Locate the cell with the specified text and output its (x, y) center coordinate. 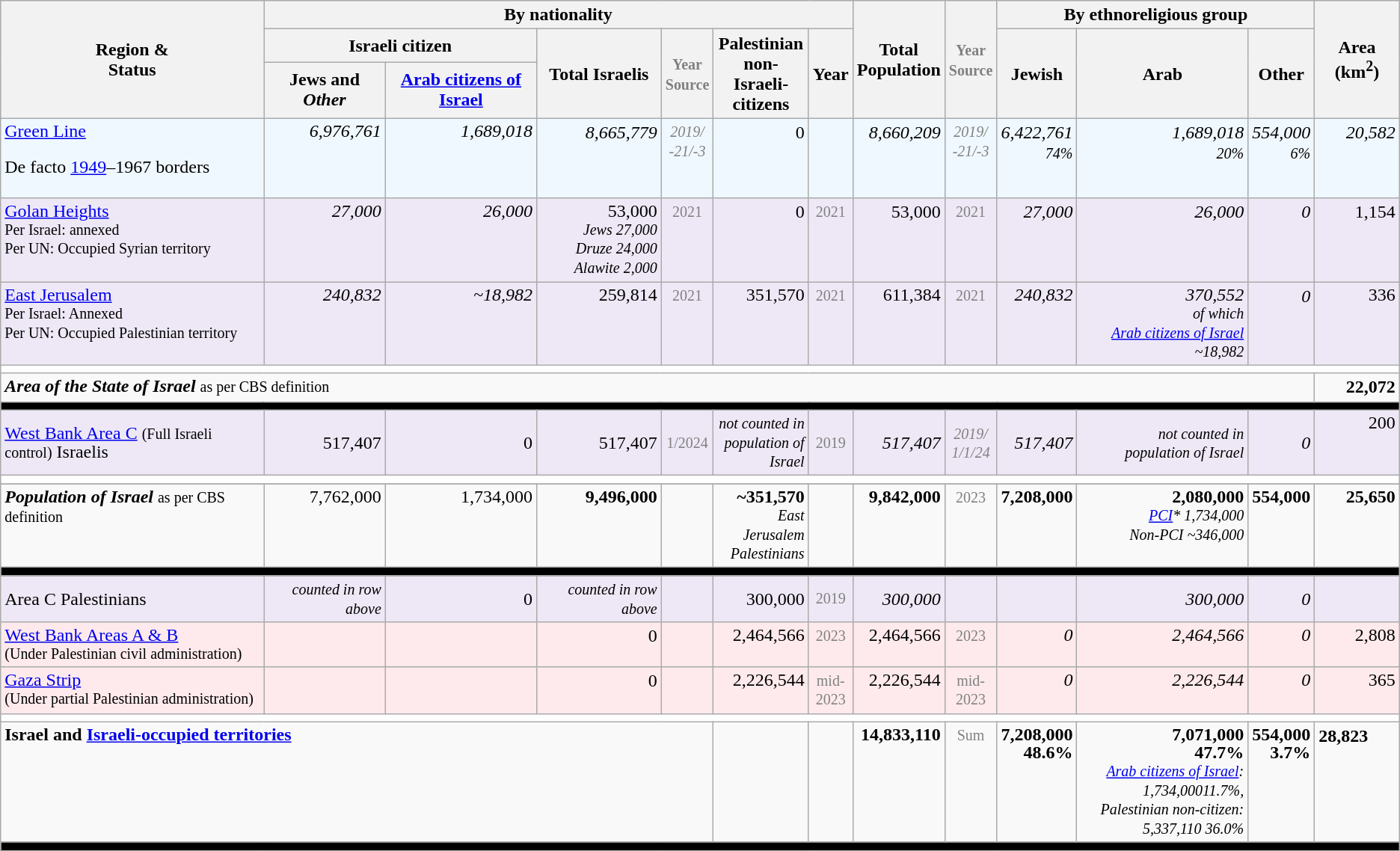
6,422,76174% (1037, 159)
Arab citizens of Israel (461, 90)
200 (1357, 443)
2,808 (1357, 645)
351,570 (761, 323)
9,496,000 (600, 526)
not counted inpopulation of Israel (1162, 443)
7,762,000 (325, 526)
8,665,779 (600, 159)
Population of Israel as per CBS definition (132, 526)
9,842,000 (899, 526)
not counted in population of Israel (761, 443)
Year (830, 73)
1,734,000 (461, 526)
1,689,018 (461, 159)
Area of the State of Israel as per CBS definition (658, 387)
25,650 (1357, 526)
West Bank Areas A & B(Under Palestinian civil administration) (132, 645)
East JerusalemPer Israel: AnnexedPer UN: Occupied Palestinian territory (132, 323)
2019/1/1/24 (971, 443)
Region &Status (132, 60)
Other (1282, 73)
1/2024 (687, 443)
53,000 (899, 240)
Green LineDe facto 1949–1967 borders (132, 159)
7,208,000 (1037, 526)
7,208,00048.6% (1037, 782)
336 (1357, 323)
Gaza Strip(Under partial Palestinian administration) (132, 690)
28,823 (1357, 782)
611,384 (899, 323)
By ethnoreligious group (1156, 15)
Area (km2) (1357, 60)
259,814 (600, 323)
Total Israelis (600, 73)
554,0006% (1282, 159)
554,000 (1282, 526)
Israel and Israeli-occupied territories (357, 782)
53,000Jews 27,000Druze 24,000Alawite 2,000 (600, 240)
370,552of whichArab citizens of Israel ~18,982 (1162, 323)
TotalPopulation (899, 60)
365 (1357, 690)
1,154 (1357, 240)
Israeli citizen (401, 46)
Area C Palestinians (132, 599)
West Bank Area C (Full Israeli control) Israelis (132, 443)
Arab (1162, 73)
Sum (971, 782)
~18,982 (461, 323)
1,689,01820% (1162, 159)
14,833,110 (899, 782)
~351,570East JerusalemPalestinians (761, 526)
7,071,00047.7%Arab citizens of Israel:1,734,00011.7%,Palestinian non-citizen:5,337,110 36.0% (1162, 782)
By nationality (559, 15)
2,080,000PCI* 1,734,000Non-PCI ~346,000 (1162, 526)
Golan HeightsPer Israel: annexedPer UN: Occupied Syrian territory (132, 240)
Palestinian non-Israeli-citizens (761, 73)
554,0003.7% (1282, 782)
6,976,761 (325, 159)
Jews andOther (325, 90)
Jewish (1037, 73)
8,660,209 (899, 159)
20,582 (1357, 159)
22,072 (1357, 387)
